Capture the cell that displays the provided text and extract its (X, Y) central coordinate. 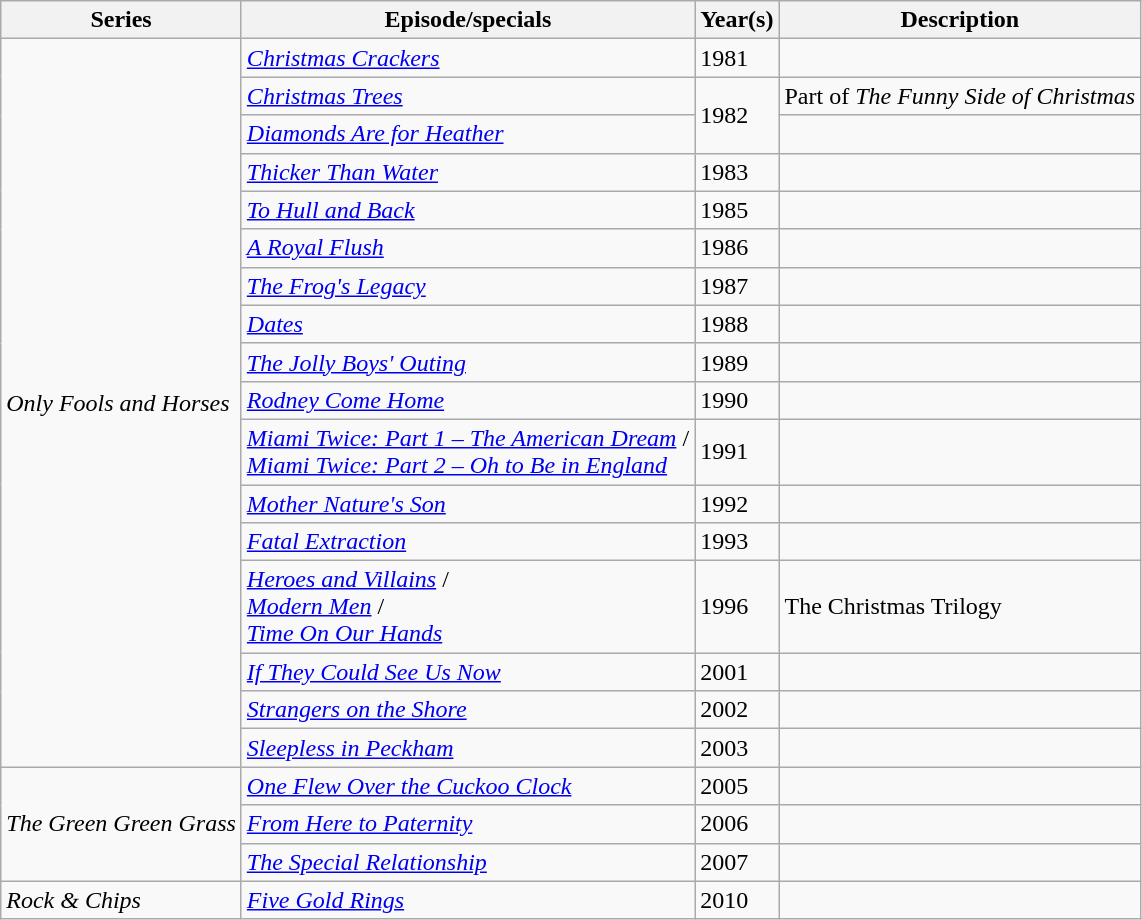
Rock & Chips (122, 900)
Five Gold Rings (468, 900)
1996 (737, 607)
Description (960, 20)
1986 (737, 248)
1988 (737, 324)
Rodney Come Home (468, 400)
2003 (737, 748)
A Royal Flush (468, 248)
Year(s) (737, 20)
The Frog's Legacy (468, 286)
2006 (737, 824)
Heroes and Villains / Modern Men / Time On Our Hands (468, 607)
Only Fools and Horses (122, 403)
1990 (737, 400)
2001 (737, 672)
Dates (468, 324)
Strangers on the Shore (468, 710)
1991 (737, 452)
Series (122, 20)
From Here to Paternity (468, 824)
2007 (737, 862)
Christmas Trees (468, 96)
2002 (737, 710)
Thicker Than Water (468, 172)
1993 (737, 542)
The Special Relationship (468, 862)
The Jolly Boys' Outing (468, 362)
2005 (737, 786)
1989 (737, 362)
Sleepless in Peckham (468, 748)
1982 (737, 115)
Miami Twice: Part 1 – The American Dream / Miami Twice: Part 2 – Oh to Be in England (468, 452)
Part of The Funny Side of Christmas (960, 96)
1983 (737, 172)
Episode/specials (468, 20)
1981 (737, 58)
Mother Nature's Son (468, 503)
Fatal Extraction (468, 542)
Christmas Crackers (468, 58)
1992 (737, 503)
To Hull and Back (468, 210)
Diamonds Are for Heather (468, 134)
One Flew Over the Cuckoo Clock (468, 786)
The Christmas Trilogy (960, 607)
If They Could See Us Now (468, 672)
1985 (737, 210)
The Green Green Grass (122, 824)
2010 (737, 900)
1987 (737, 286)
